Locate the cell with the specified text and output its (X, Y) center coordinate. 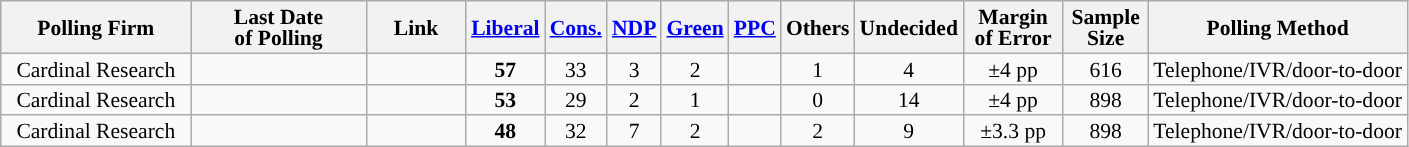
14 (909, 100)
Polling Method (1278, 27)
SampleSize (1106, 27)
3 (634, 68)
Liberal (505, 27)
Marginof Error (1013, 27)
9 (909, 132)
48 (505, 132)
29 (576, 100)
53 (505, 100)
33 (576, 68)
Link (416, 27)
7 (634, 132)
616 (1106, 68)
32 (576, 132)
0 (818, 100)
NDP (634, 27)
Last Dateof Polling (278, 27)
4 (909, 68)
57 (505, 68)
Polling Firm (96, 27)
Others (818, 27)
±3.3 pp (1013, 132)
Undecided (909, 27)
Cons. (576, 27)
Green (694, 27)
PPC (755, 27)
